Scan for the cell matching the given text and deliver its (X, Y) coordinate at center. 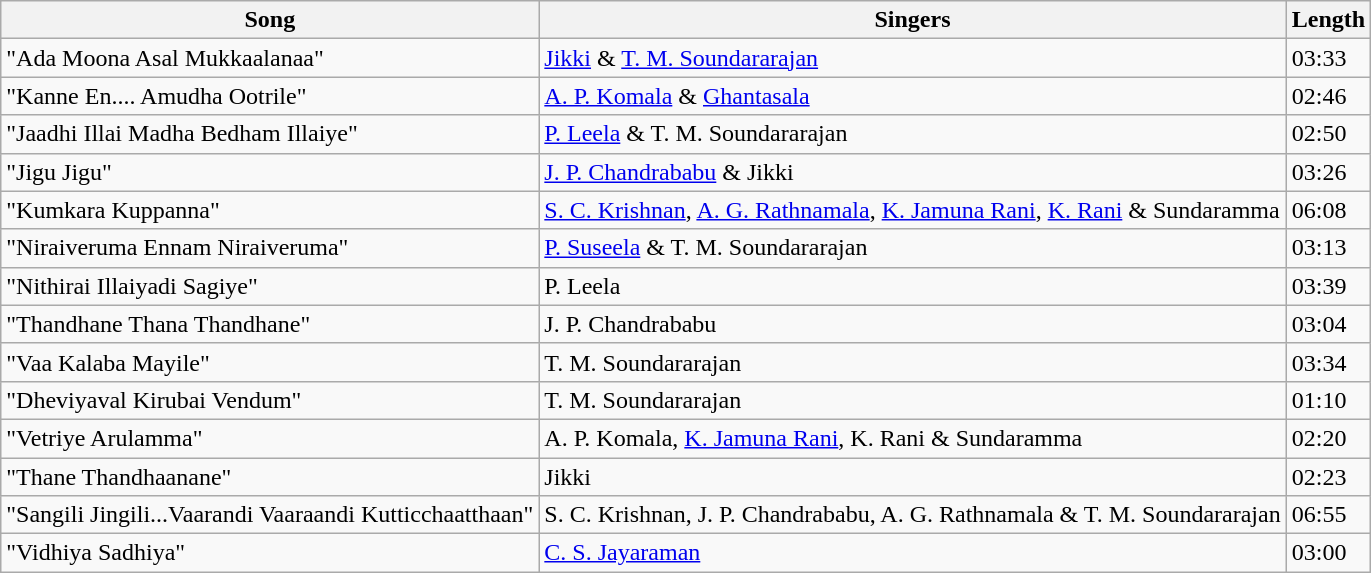
Length (1328, 20)
06:55 (1328, 515)
A. P. Komala & Ghantasala (912, 96)
03:00 (1328, 553)
Singers (912, 20)
02:23 (1328, 477)
"Kumkara Kuppanna" (270, 210)
J. P. Chandrababu (912, 324)
03:39 (1328, 286)
P. Leela & T. M. Soundararajan (912, 134)
Jikki (912, 477)
02:50 (1328, 134)
Song (270, 20)
J. P. Chandrababu & Jikki (912, 172)
"Dheviyaval Kirubai Vendum" (270, 400)
03:13 (1328, 248)
"Sangili Jingili...Vaarandi Vaaraandi Kutticchaatthaan" (270, 515)
A. P. Komala, K. Jamuna Rani, K. Rani & Sundaramma (912, 438)
03:26 (1328, 172)
"Nithirai Illaiyadi Sagiye" (270, 286)
"Thane Thandhaanane" (270, 477)
01:10 (1328, 400)
"Vetriye Arulamma" (270, 438)
02:20 (1328, 438)
"Ada Moona Asal Mukkaalanaa" (270, 58)
S. C. Krishnan, J. P. Chandrababu, A. G. Rathnamala & T. M. Soundararajan (912, 515)
P. Leela (912, 286)
06:08 (1328, 210)
"Thandhane Thana Thandhane" (270, 324)
03:33 (1328, 58)
C. S. Jayaraman (912, 553)
Jikki & T. M. Soundararajan (912, 58)
"Jigu Jigu" (270, 172)
P. Suseela & T. M. Soundararajan (912, 248)
"Jaadhi Illai Madha Bedham Illaiye" (270, 134)
02:46 (1328, 96)
03:34 (1328, 362)
03:04 (1328, 324)
"Kanne En.... Amudha Ootrile" (270, 96)
"Niraiveruma Ennam Niraiveruma" (270, 248)
"Vaa Kalaba Mayile" (270, 362)
"Vidhiya Sadhiya" (270, 553)
S. C. Krishnan, A. G. Rathnamala, K. Jamuna Rani, K. Rani & Sundaramma (912, 210)
